Identify which cell holds the provided text, then report its (X, Y) central coordinate. 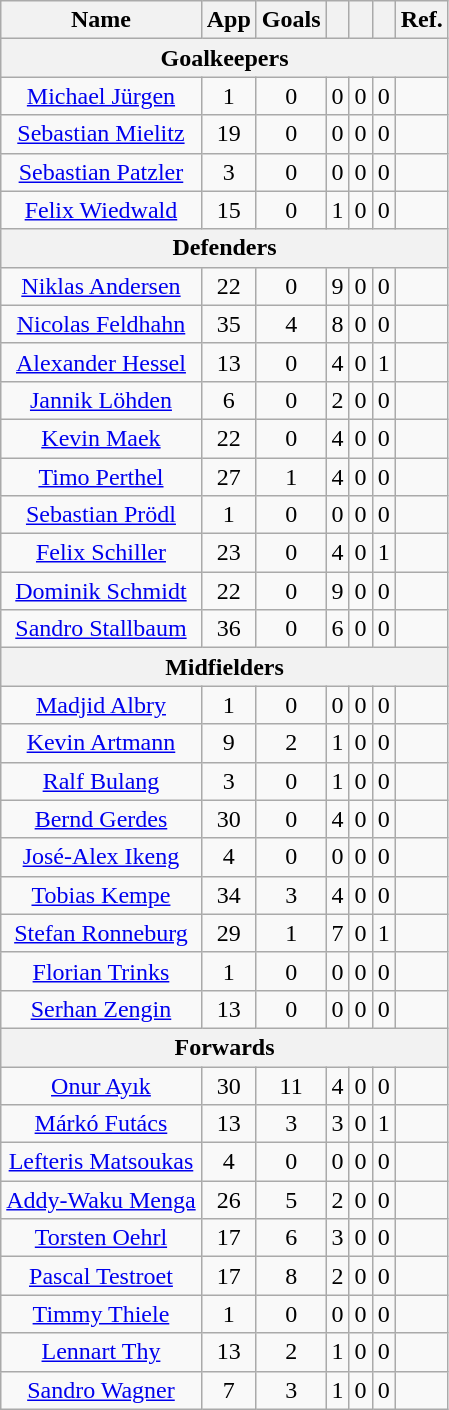
Sebastian Prödl (101, 515)
Serhan Zengin (101, 1009)
José-Alex Ikeng (101, 857)
19 (228, 134)
Nicolas Feldhahn (101, 324)
Ref. (422, 20)
Timmy Thiele (101, 1314)
Defenders (224, 248)
11 (291, 1085)
Timo Perthel (101, 477)
Stefan Ronneburg (101, 933)
Michael Jürgen (101, 96)
Niklas Andersen (101, 286)
Sandro Stallbaum (101, 629)
Sebastian Patzler (101, 172)
Jannik Löhden (101, 400)
26 (228, 1200)
34 (228, 895)
Forwards (224, 1047)
27 (228, 477)
Lefteris Matsoukas (101, 1162)
29 (228, 933)
35 (228, 324)
Lennart Thy (101, 1352)
Tobias Kempe (101, 895)
Madjid Albry (101, 705)
Kevin Artmann (101, 743)
Bernd Gerdes (101, 819)
Goals (291, 20)
Addy-Waku Menga (101, 1200)
5 (291, 1200)
Torsten Oehrl (101, 1238)
Name (101, 20)
Sebastian Mielitz (101, 134)
23 (228, 553)
Felix Wiedwald (101, 210)
Felix Schiller (101, 553)
Midfielders (224, 667)
Márkó Futács (101, 1124)
15 (228, 210)
36 (228, 629)
Goalkeepers (224, 58)
Alexander Hessel (101, 362)
Kevin Maek (101, 438)
App (228, 20)
Dominik Schmidt (101, 591)
Sandro Wagner (101, 1390)
Florian Trinks (101, 971)
Pascal Testroet (101, 1276)
Onur Ayık (101, 1085)
Ralf Bulang (101, 781)
